Extract the (X, Y) coordinate from the center of the cell holding the provided text.  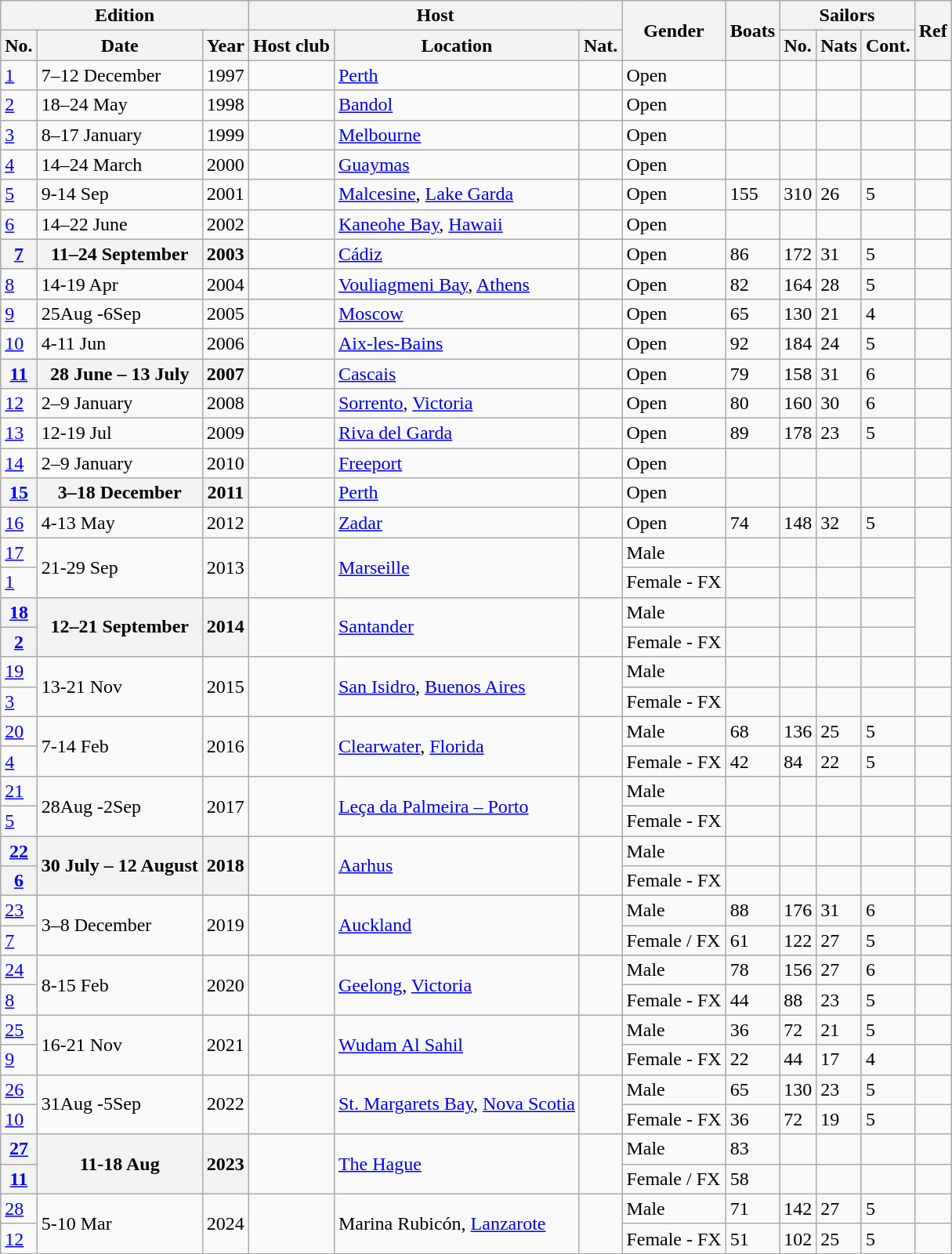
Freeport (456, 463)
8-15 Feb (119, 985)
156 (798, 970)
Leça da Palmeira – Porto (456, 806)
28 June – 13 July (119, 374)
136 (798, 731)
68 (752, 731)
Gender (674, 31)
Cascais (456, 374)
164 (798, 284)
310 (798, 194)
11–24 September (119, 254)
2008 (226, 404)
1998 (226, 105)
102 (798, 1238)
2019 (226, 926)
1999 (226, 135)
San Isidro, Buenos Aires (456, 687)
15 (19, 493)
14–24 March (119, 165)
13-21 Nov (119, 687)
30 (839, 404)
176 (798, 911)
2004 (226, 284)
2023 (226, 1164)
Bandol (456, 105)
148 (798, 523)
Edition (125, 16)
Nat. (600, 45)
2024 (226, 1223)
St. Margarets Bay, Nova Scotia (456, 1104)
2018 (226, 865)
Wudam Al Sahil (456, 1045)
160 (798, 404)
4-11 Jun (119, 343)
Marina Rubicón, Lanzarote (456, 1223)
Aix-les-Bains (456, 343)
28Aug -2Sep (119, 806)
42 (752, 761)
2007 (226, 374)
82 (752, 284)
Aarhus (456, 865)
Zadar (456, 523)
2021 (226, 1045)
13 (19, 433)
Ref (932, 31)
7–12 December (119, 75)
2006 (226, 343)
Sailors (848, 16)
2001 (226, 194)
158 (798, 374)
Malcesine, Lake Garda (456, 194)
1997 (226, 75)
178 (798, 433)
2005 (226, 313)
30 July – 12 August (119, 865)
Boats (752, 31)
7-14 Feb (119, 746)
2000 (226, 165)
20 (19, 731)
31Aug -5Sep (119, 1104)
Host (436, 16)
172 (798, 254)
Location (456, 45)
86 (752, 254)
18–24 May (119, 105)
12-19 Jul (119, 433)
Geelong, Victoria (456, 985)
Vouliagmeni Bay, Athens (456, 284)
2003 (226, 254)
Kaneohe Bay, Hawaii (456, 224)
2002 (226, 224)
58 (752, 1179)
Year (226, 45)
2017 (226, 806)
84 (798, 761)
9-14 Sep (119, 194)
155 (752, 194)
Guaymas (456, 165)
83 (752, 1149)
Sorrento, Victoria (456, 404)
21-29 Sep (119, 567)
3–18 December (119, 493)
Clearwater, Florida (456, 746)
Cont. (888, 45)
80 (752, 404)
Nats (839, 45)
2015 (226, 687)
3–8 December (119, 926)
18 (19, 612)
16 (19, 523)
142 (798, 1209)
Moscow (456, 313)
Date (119, 45)
8–17 January (119, 135)
Auckland (456, 926)
92 (752, 343)
2014 (226, 627)
Melbourne (456, 135)
2009 (226, 433)
61 (752, 940)
2011 (226, 493)
74 (752, 523)
The Hague (456, 1164)
16-21 Nov (119, 1045)
51 (752, 1238)
2013 (226, 567)
2022 (226, 1104)
32 (839, 523)
2016 (226, 746)
5-10 Mar (119, 1223)
11-18 Aug (119, 1164)
2012 (226, 523)
25Aug -6Sep (119, 313)
Santander (456, 627)
2010 (226, 463)
2020 (226, 985)
Cádiz (456, 254)
14 (19, 463)
12–21 September (119, 627)
14–22 June (119, 224)
184 (798, 343)
4-13 May (119, 523)
78 (752, 970)
79 (752, 374)
14-19 Apr (119, 284)
Marseille (456, 567)
89 (752, 433)
Riva del Garda (456, 433)
71 (752, 1209)
122 (798, 940)
Host club (291, 45)
